From the cell containing the given text, extract its center point as [x, y] coordinate. 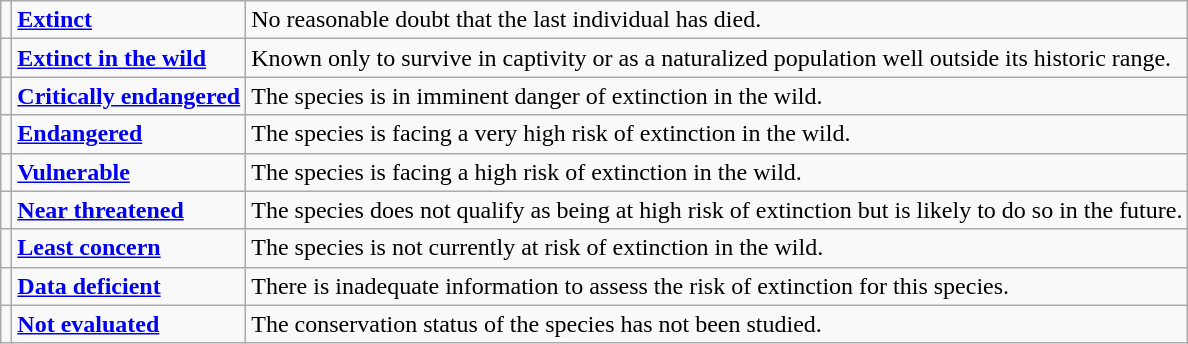
Endangered [129, 134]
Near threatened [129, 210]
Vulnerable [129, 172]
The species is in imminent danger of extinction in the wild. [717, 96]
Extinct [129, 20]
The species is facing a very high risk of extinction in the wild. [717, 134]
The species is facing a high risk of extinction in the wild. [717, 172]
The conservation status of the species has not been studied. [717, 324]
Not evaluated [129, 324]
Least concern [129, 248]
The species does not qualify as being at high risk of extinction but is likely to do so in the future. [717, 210]
The species is not currently at risk of extinction in the wild. [717, 248]
No reasonable doubt that the last individual has died. [717, 20]
Critically endangered [129, 96]
Extinct in the wild [129, 58]
Data deficient [129, 286]
There is inadequate information to assess the risk of extinction for this species. [717, 286]
Known only to survive in captivity or as a naturalized population well outside its historic range. [717, 58]
